Locate the cell with the specified text and output its (X, Y) center coordinate. 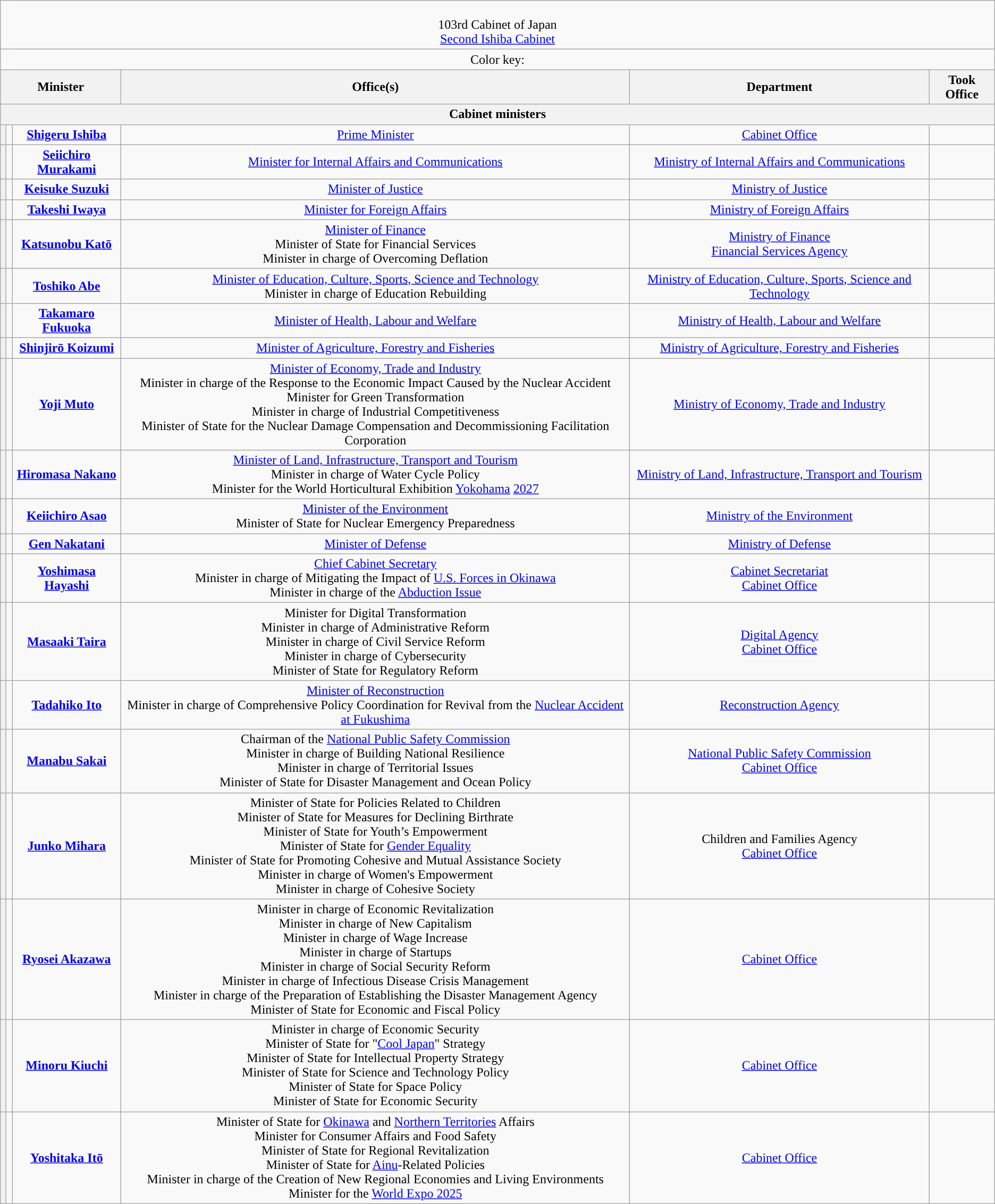
Ministry of Education, Culture, Sports, Science and Technology (780, 286)
Keiichiro Asao (67, 517)
Ministry of Economy, Trade and Industry (780, 404)
Tadahiko Ito (67, 705)
Shigeru Ishiba (67, 134)
Color key: (497, 60)
Yoji Muto (67, 404)
Junko Mihara (67, 846)
Ryosei Akazawa (67, 959)
103rd Cabinet of JapanSecond Ishiba Cabinet (497, 25)
Chief Cabinet SecretaryMinister in charge of Mitigating the Impact of U.S. Forces in OkinawaMinister in charge of the Abduction Issue (375, 578)
Cabinet SecretariatCabinet Office (780, 578)
Minoru Kiuchi (67, 1065)
Yoshitaka Itō (67, 1158)
Katsunobu Katō (67, 244)
Minister of Education, Culture, Sports, Science and TechnologyMinister in charge of Education Rebuilding (375, 286)
Ministry of Defense (780, 544)
Seiichiro Murakami (67, 162)
Ministry of Foreign Affairs (780, 209)
Ministry of Health, Labour and Welfare (780, 320)
Children and Families AgencyCabinet Office (780, 846)
Manabu Sakai (67, 761)
Minister of the EnvironmentMinister of State for Nuclear Emergency Preparedness (375, 517)
Minister of Health, Labour and Welfare (375, 320)
Ministry of Justice (780, 189)
Takeshi Iwaya (67, 209)
Digital AgencyCabinet Office (780, 642)
Minister of Defense (375, 544)
Office(s) (375, 87)
Masaaki Taira (67, 642)
Gen Nakatani (67, 544)
Takamaro Fukuoka (67, 320)
Yoshimasa Hayashi (67, 578)
Shinjirō Koizumi (67, 348)
Minister (61, 87)
Minister for Internal Affairs and Communications (375, 162)
Ministry of Land, Infrastructure, Transport and Tourism (780, 475)
Took Office (962, 87)
Hiromasa Nakano (67, 475)
Minister of Justice (375, 189)
National Public Safety CommissionCabinet Office (780, 761)
Keisuke Suzuki (67, 189)
Ministry of the Environment (780, 517)
Minister for Foreign Affairs (375, 209)
Department (780, 87)
Toshiko Abe (67, 286)
Ministry of Agriculture, Forestry and Fisheries (780, 348)
Reconstruction Agency (780, 705)
Minister of FinanceMinister of State for Financial ServicesMinister in charge of Overcoming Deflation (375, 244)
Minister of ReconstructionMinister in charge of Comprehensive Policy Coordination for Revival from the Nuclear Accident at Fukushima (375, 705)
Ministry of Internal Affairs and Communications (780, 162)
Cabinet ministers (497, 114)
Minister of Agriculture, Forestry and Fisheries (375, 348)
Ministry of FinanceFinancial Services Agency (780, 244)
Prime Minister (375, 134)
